Determine the [x, y] coordinate at the center of the cell enclosing the given text.  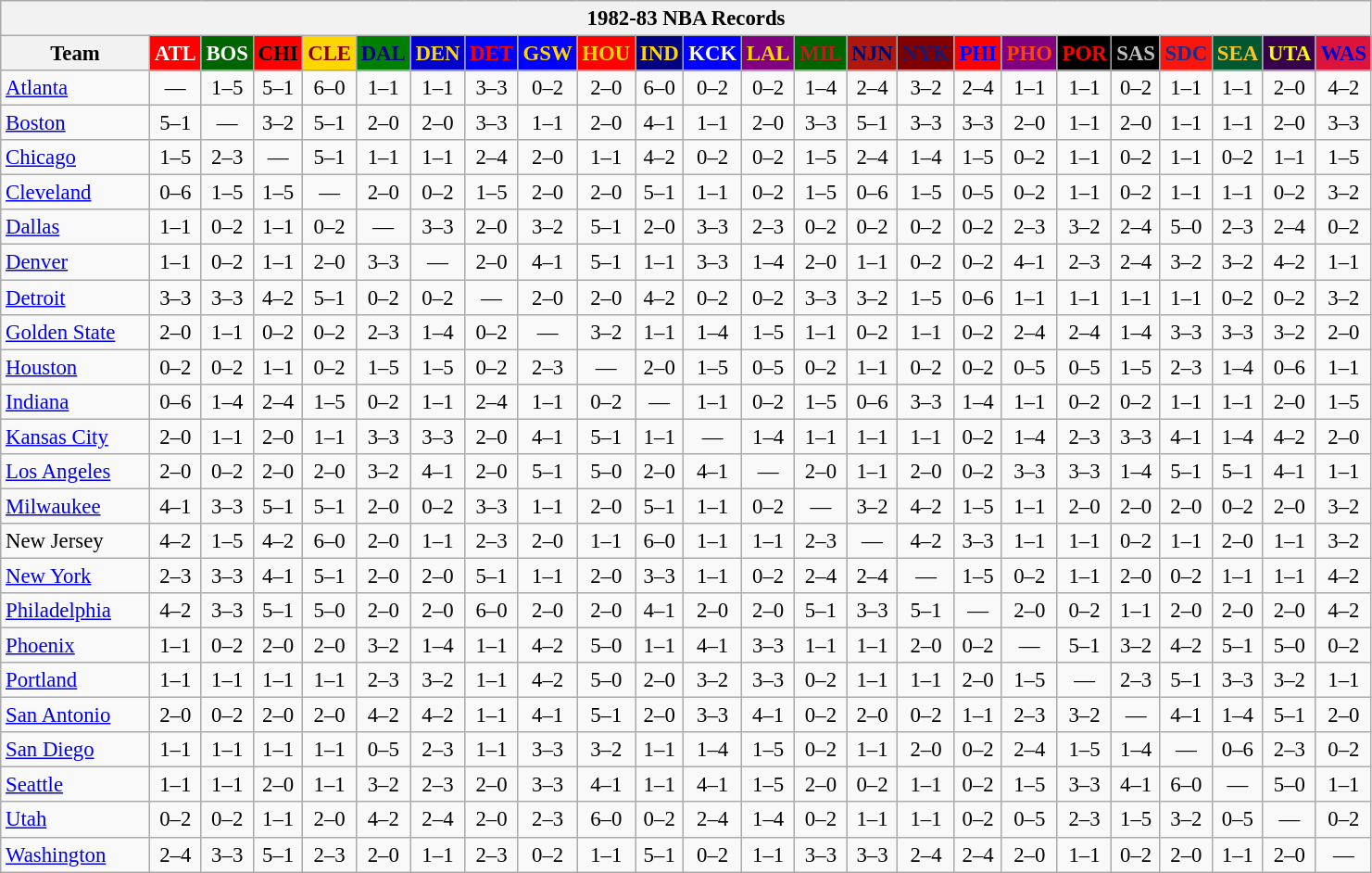
BOS [227, 54]
Philadelphia [76, 611]
New Jersey [76, 541]
Golden State [76, 332]
Kansas City [76, 436]
GSW [548, 54]
CLE [330, 54]
Team [76, 54]
DET [491, 54]
IND [660, 54]
New York [76, 576]
Denver [76, 262]
NYK [926, 54]
SAS [1136, 54]
San Antonio [76, 715]
Atlanta [76, 88]
CHI [278, 54]
ATL [175, 54]
HOU [606, 54]
Houston [76, 367]
DEN [437, 54]
WAS [1343, 54]
UTA [1290, 54]
Los Angeles [76, 472]
San Diego [76, 750]
1982-83 NBA Records [686, 19]
Washington [76, 854]
Portland [76, 680]
Dallas [76, 227]
Chicago [76, 158]
SEA [1238, 54]
Boston [76, 123]
NJN [873, 54]
Cleveland [76, 193]
Indiana [76, 401]
Detroit [76, 297]
MIL [821, 54]
Utah [76, 820]
POR [1084, 54]
Milwaukee [76, 506]
KCK [713, 54]
PHI [978, 54]
PHO [1029, 54]
LAL [767, 54]
Seattle [76, 785]
DAL [384, 54]
SDC [1186, 54]
Phoenix [76, 646]
